Return the (X, Y) coordinate for the center point of the cell that contains the specified text.  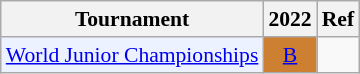
B (290, 55)
Tournament (132, 19)
Ref (338, 19)
2022 (290, 19)
World Junior Championships (132, 55)
